Provide the [X, Y] coordinate of the cell's center where the given text is located.  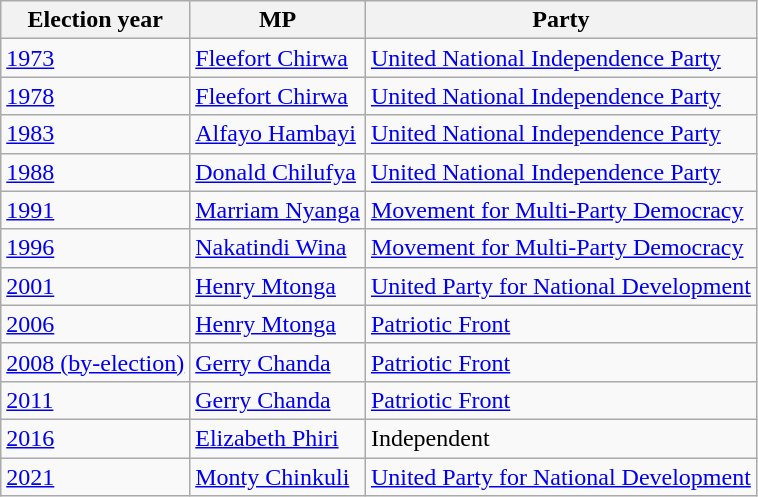
2001 [96, 286]
Monty Chinkuli [278, 477]
MP [278, 20]
1983 [96, 134]
1996 [96, 248]
2021 [96, 477]
1978 [96, 96]
2011 [96, 400]
Party [560, 20]
Nakatindi Wina [278, 248]
Donald Chilufya [278, 172]
Marriam Nyanga [278, 210]
1988 [96, 172]
Elizabeth Phiri [278, 438]
2016 [96, 438]
Independent [560, 438]
Alfayo Hambayi [278, 134]
Election year [96, 20]
2006 [96, 324]
1991 [96, 210]
2008 (by-election) [96, 362]
1973 [96, 58]
